Detect which cell encompasses the target text, then output its (X, Y) center coordinate. 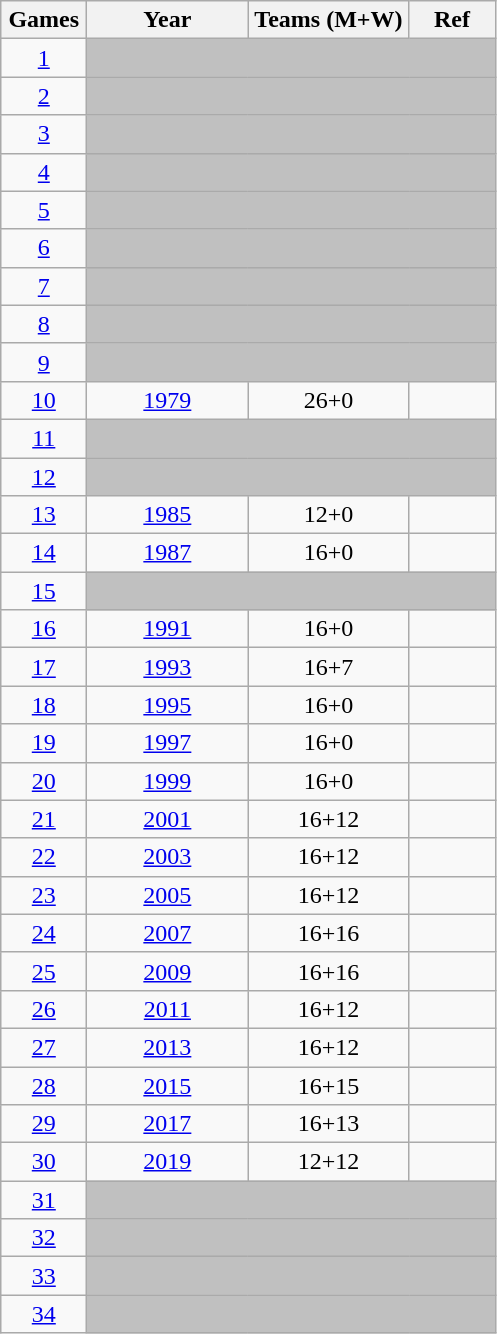
32 (44, 1238)
1991 (168, 629)
20 (44, 781)
2013 (168, 1047)
21 (44, 819)
33 (44, 1276)
3 (44, 134)
23 (44, 895)
19 (44, 743)
10 (44, 400)
2003 (168, 857)
28 (44, 1085)
Teams (M+W) (328, 20)
2005 (168, 895)
30 (44, 1162)
2019 (168, 1162)
13 (44, 515)
1993 (168, 667)
12+0 (328, 515)
8 (44, 324)
29 (44, 1124)
14 (44, 553)
15 (44, 591)
4 (44, 172)
16+15 (328, 1085)
17 (44, 667)
27 (44, 1047)
2001 (168, 819)
1995 (168, 705)
Ref (452, 20)
16+7 (328, 667)
11 (44, 438)
22 (44, 857)
9 (44, 362)
Games (44, 20)
31 (44, 1200)
18 (44, 705)
16 (44, 629)
1 (44, 58)
12 (44, 477)
34 (44, 1314)
Year (168, 20)
6 (44, 248)
2009 (168, 971)
1985 (168, 515)
16+13 (328, 1124)
1979 (168, 400)
12+12 (328, 1162)
2017 (168, 1124)
5 (44, 210)
1997 (168, 743)
1987 (168, 553)
7 (44, 286)
26+0 (328, 400)
2007 (168, 933)
26 (44, 1009)
2011 (168, 1009)
25 (44, 971)
24 (44, 933)
2 (44, 96)
1999 (168, 781)
2015 (168, 1085)
